Scan for the cell matching the given text and deliver its [x, y] coordinate at center. 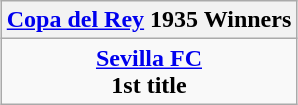
Copa del Rey 1935 Winners [149, 20]
Sevilla FC1st title [149, 72]
